Determine the [x, y] coordinate at the center of the cell enclosing the given text.  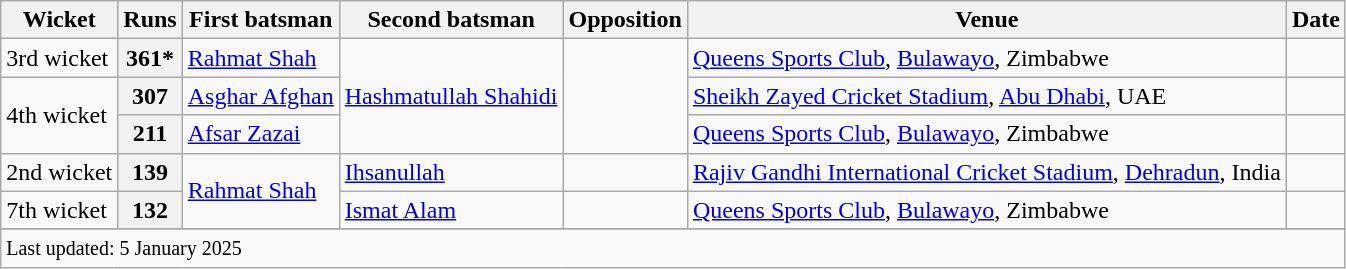
3rd wicket [60, 58]
Asghar Afghan [260, 96]
4th wicket [60, 115]
7th wicket [60, 210]
Last updated: 5 January 2025 [674, 248]
Runs [150, 20]
Afsar Zazai [260, 134]
Ihsanullah [451, 172]
Opposition [625, 20]
Date [1316, 20]
2nd wicket [60, 172]
Second batsman [451, 20]
361* [150, 58]
Ismat Alam [451, 210]
Sheikh Zayed Cricket Stadium, Abu Dhabi, UAE [986, 96]
132 [150, 210]
Venue [986, 20]
First batsman [260, 20]
Hashmatullah Shahidi [451, 96]
Rajiv Gandhi International Cricket Stadium, Dehradun, India [986, 172]
211 [150, 134]
Wicket [60, 20]
307 [150, 96]
139 [150, 172]
